Identify which cell holds the provided text, then report its (x, y) central coordinate. 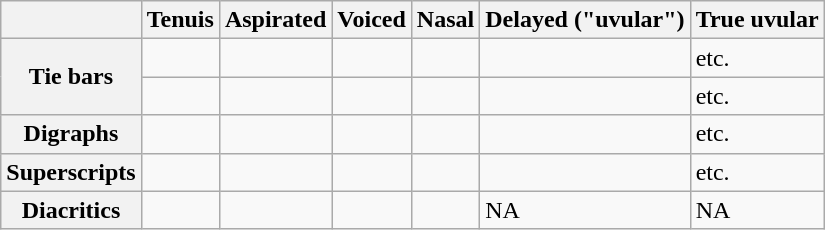
Delayed ("uvular") (585, 20)
Nasal (445, 20)
True uvular (757, 20)
Tenuis (180, 20)
Diacritics (71, 210)
Tie bars (71, 77)
Aspirated (275, 20)
Digraphs (71, 134)
Voiced (372, 20)
Superscripts (71, 172)
